Find where the given text appears and provide that cell's center as (x, y) coordinate. 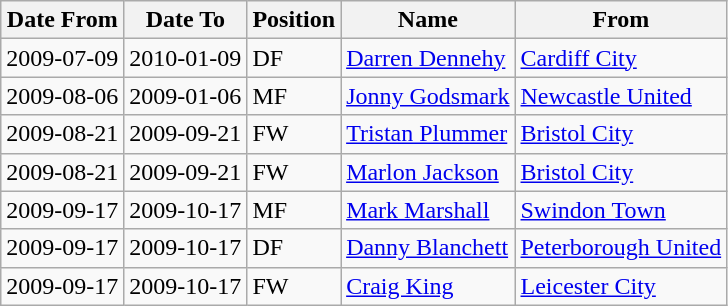
Peterborough United (621, 248)
2010-01-09 (186, 58)
Danny Blanchett (428, 248)
Date From (62, 20)
Leicester City (621, 286)
Date To (186, 20)
2009-07-09 (62, 58)
Tristan Plummer (428, 134)
From (621, 20)
Jonny Godsmark (428, 96)
Darren Dennehy (428, 58)
2009-01-06 (186, 96)
Craig King (428, 286)
Swindon Town (621, 210)
Marlon Jackson (428, 172)
Newcastle United (621, 96)
Cardiff City (621, 58)
Name (428, 20)
2009-08-06 (62, 96)
Position (294, 20)
Mark Marshall (428, 210)
